Detect which cell encompasses the target text, then output its (X, Y) center coordinate. 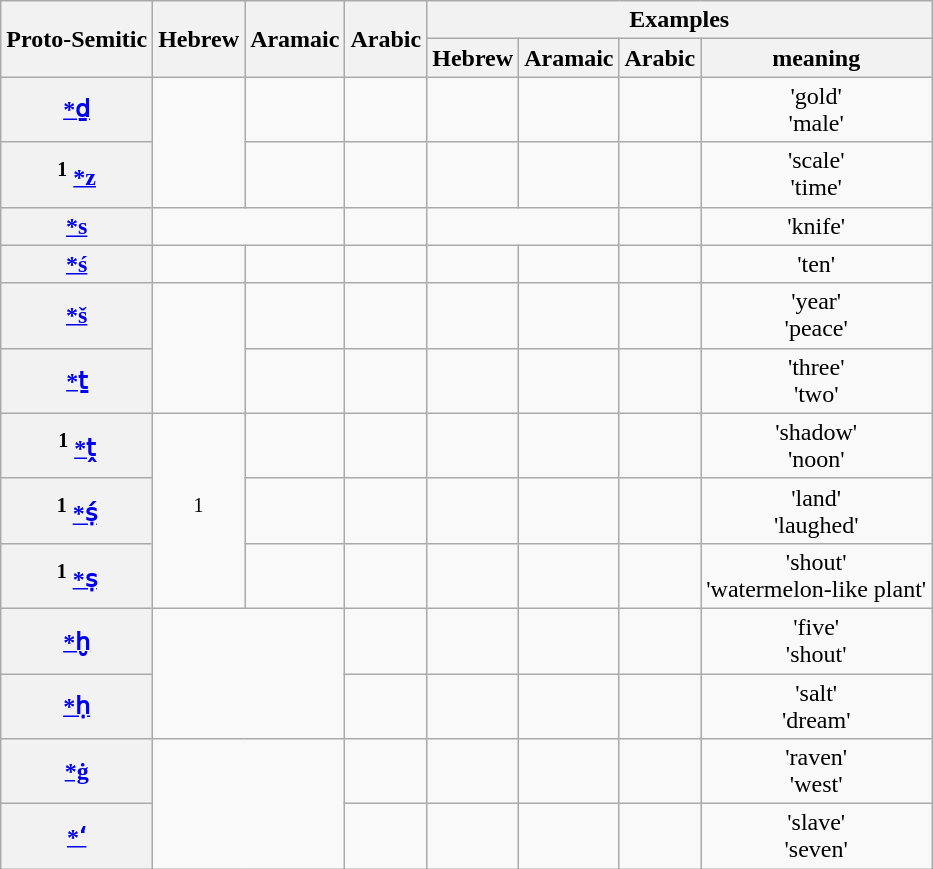
1 *ṱ (77, 446)
Examples (680, 20)
'slave''seven' (816, 836)
'salt''dream' (816, 706)
'ten' (816, 264)
meaning (816, 58)
'scale''time' (816, 174)
'three''two' (816, 380)
*ś (77, 264)
*ḫ (77, 640)
*ʻ (77, 836)
*ṯ (77, 380)
'year''peace' (816, 316)
'raven''west' (816, 772)
1 *z (77, 174)
*š (77, 316)
*ḥ (77, 706)
'shadow''noon' (816, 446)
'five''shout' (816, 640)
1 (199, 510)
*s (77, 226)
1 *ṣ́ (77, 510)
*ġ (77, 772)
Proto-Semitic (77, 39)
'land''laughed' (816, 510)
'gold''male' (816, 110)
'knife' (816, 226)
1 *ṣ (77, 576)
'shout''watermelon-like plant' (816, 576)
*ḏ (77, 110)
